Provide the (x, y) coordinate of the cell's center where the given text is located.  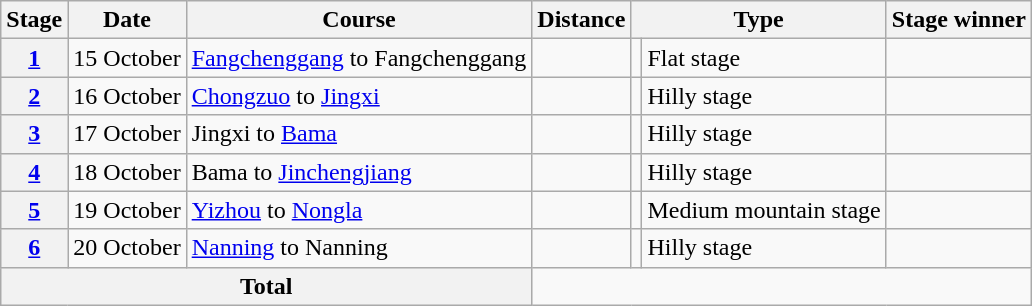
6 (34, 248)
Course (359, 20)
Distance (582, 20)
Nanning to Nanning (359, 248)
5 (34, 210)
Stage winner (958, 20)
Date (127, 20)
15 October (127, 58)
Medium mountain stage (764, 210)
Fangchenggang to Fangchenggang (359, 58)
Flat stage (764, 58)
19 October (127, 210)
Chongzuo to Jingxi (359, 96)
1 (34, 58)
Type (758, 20)
Yizhou to Nongla (359, 210)
4 (34, 172)
16 October (127, 96)
20 October (127, 248)
Total (266, 286)
2 (34, 96)
Bama to Jinchengjiang (359, 172)
3 (34, 134)
Jingxi to Bama (359, 134)
18 October (127, 172)
17 October (127, 134)
Stage (34, 20)
